Return (X, Y) of the center of cell containing provided text 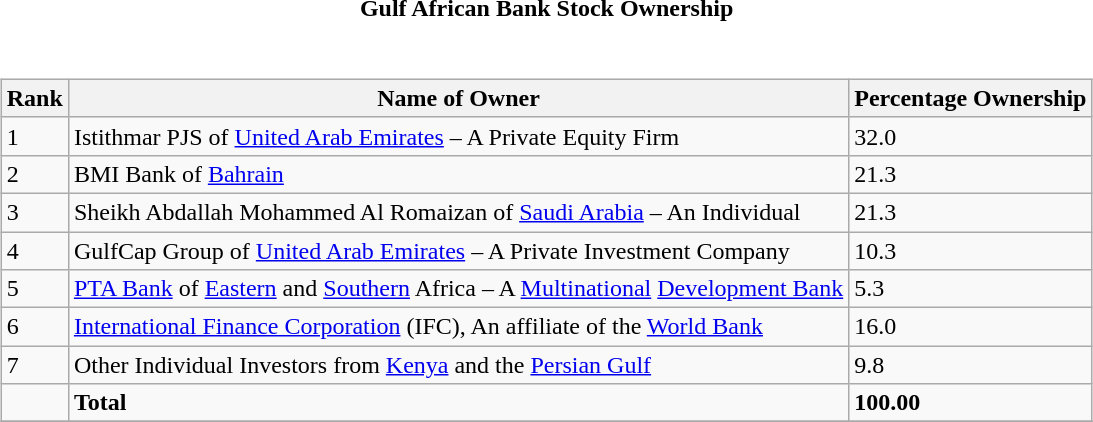
BMI Bank of Bahrain (458, 174)
4 (34, 251)
Other Individual Investors from Kenya and the Persian Gulf (458, 365)
9.8 (970, 365)
Total (458, 403)
6 (34, 327)
3 (34, 212)
GulfCap Group of United Arab Emirates – A Private Investment Company (458, 251)
5 (34, 289)
International Finance Corporation (IFC), An affiliate of the World Bank (458, 327)
Percentage Ownership (970, 98)
2 (34, 174)
16.0 (970, 327)
PTA Bank of Eastern and Southern Africa – A Multinational Development Bank (458, 289)
Sheikh Abdallah Mohammed Al Romaizan of Saudi Arabia – An Individual (458, 212)
32.0 (970, 136)
Name of Owner (458, 98)
Rank (34, 98)
1 (34, 136)
10.3 (970, 251)
Istithmar PJS of United Arab Emirates – A Private Equity Firm (458, 136)
5.3 (970, 289)
7 (34, 365)
100.00 (970, 403)
